Search for the cell housing the specified text and yield its (x, y) center coordinate. 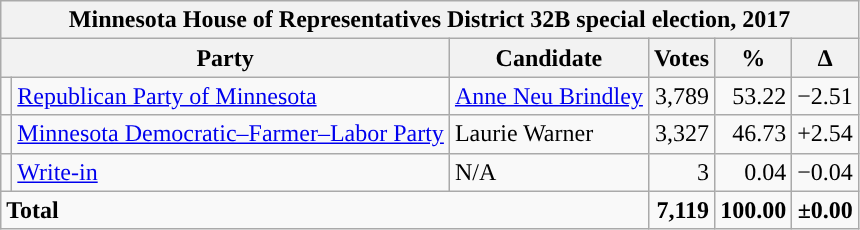
7,119 (681, 210)
3,327 (681, 134)
3,789 (681, 96)
3 (681, 172)
Minnesota House of Representatives District 32B special election, 2017 (430, 20)
Anne Neu Brindley (548, 96)
±0.00 (826, 210)
Candidate (548, 58)
N/A (548, 172)
Votes (681, 58)
Party (226, 58)
Republican Party of Minnesota (231, 96)
100.00 (754, 210)
% (754, 58)
+2.54 (826, 134)
53.22 (754, 96)
−2.51 (826, 96)
Minnesota Democratic–Farmer–Labor Party (231, 134)
Write-in (231, 172)
46.73 (754, 134)
∆ (826, 58)
0.04 (754, 172)
−0.04 (826, 172)
Laurie Warner (548, 134)
Total (325, 210)
